Provide the (x, y) coordinate of the cell's center where the given text is located.  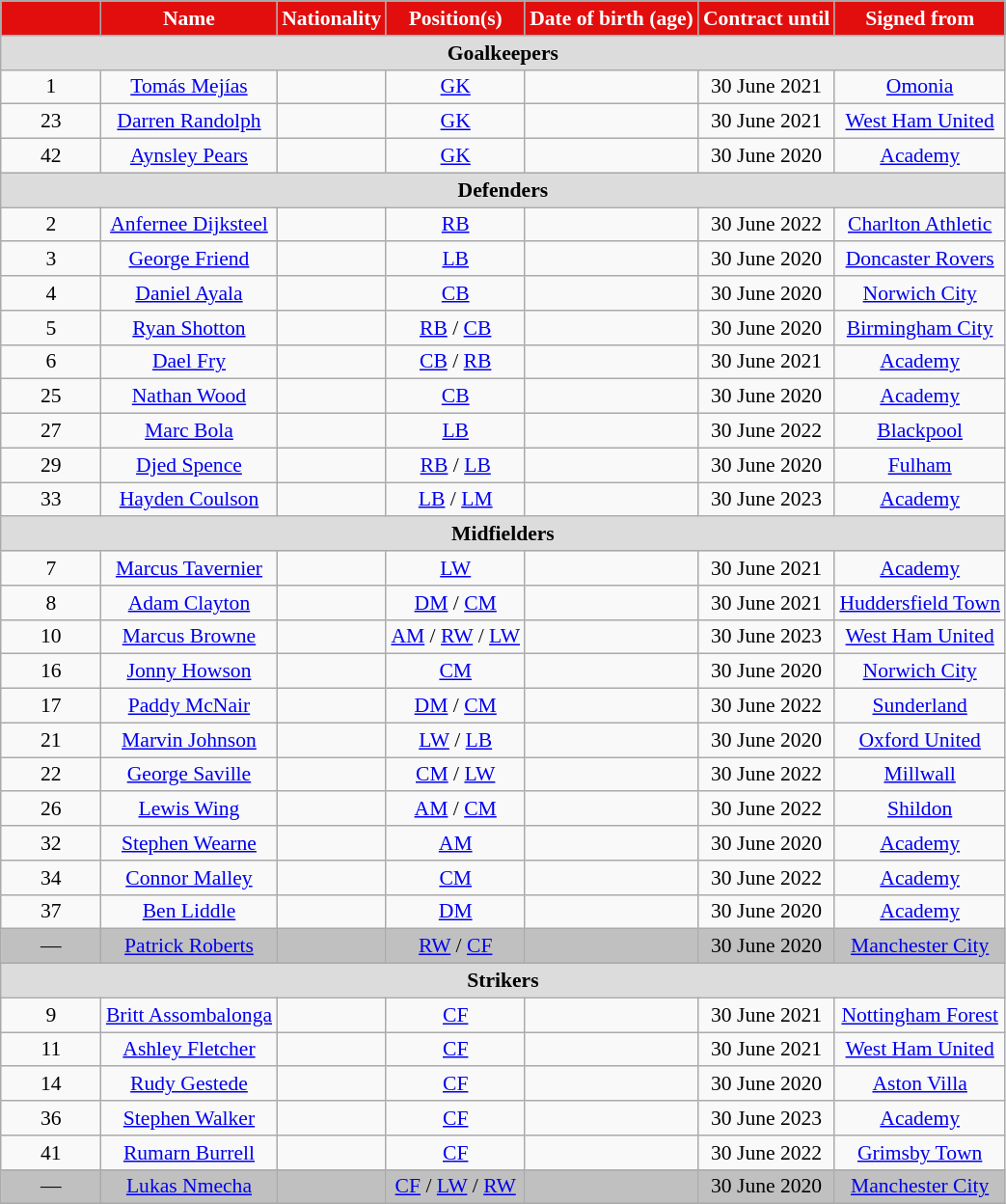
DM (455, 912)
Date of birth (age) (612, 18)
6 (51, 362)
RB / LB (455, 465)
RB / CB (455, 328)
Charlton Athletic (920, 225)
Rumarn Burrell (189, 1153)
34 (51, 878)
Rudy Gestede (189, 1084)
Anfernee Dijksteel (189, 225)
37 (51, 912)
7 (51, 568)
Goalkeepers (503, 53)
Aynsley Pears (189, 156)
Birmingham City (920, 328)
Nationality (332, 18)
CM / LW (455, 775)
27 (51, 431)
RB (455, 225)
8 (51, 603)
Britt Assombalonga (189, 1015)
Doncaster Rovers (920, 260)
AM / RW / LW (455, 637)
Omonia (920, 87)
Jonny Howson (189, 671)
Ben Liddle (189, 912)
26 (51, 809)
Patrick Roberts (189, 946)
Blackpool (920, 431)
George Saville (189, 775)
16 (51, 671)
22 (51, 775)
Dael Fry (189, 362)
Lewis Wing (189, 809)
Oxford United (920, 740)
11 (51, 1050)
Strikers (503, 981)
AM / CM (455, 809)
Marcus Browne (189, 637)
Marc Bola (189, 431)
25 (51, 397)
2 (51, 225)
RW / CF (455, 946)
Sunderland (920, 706)
Huddersfield Town (920, 603)
1 (51, 87)
LW (455, 568)
23 (51, 122)
Djed Spence (189, 465)
Aston Villa (920, 1084)
Name (189, 18)
Connor Malley (189, 878)
10 (51, 637)
Nottingham Forest (920, 1015)
Defenders (503, 190)
CB / RB (455, 362)
41 (51, 1153)
LW / LB (455, 740)
9 (51, 1015)
CF / LW / RW (455, 1187)
Marcus Tavernier (189, 568)
Daniel Ayala (189, 293)
42 (51, 156)
Tomás Mejías (189, 87)
Adam Clayton (189, 603)
36 (51, 1118)
AM (455, 843)
14 (51, 1084)
5 (51, 328)
Nathan Wood (189, 397)
4 (51, 293)
21 (51, 740)
Hayden Coulson (189, 500)
Marvin Johnson (189, 740)
33 (51, 500)
Midfielders (503, 534)
Fulham (920, 465)
Grimsby Town (920, 1153)
3 (51, 260)
Stephen Wearne (189, 843)
32 (51, 843)
Darren Randolph (189, 122)
LB / LM (455, 500)
Stephen Walker (189, 1118)
Millwall (920, 775)
Contract until (766, 18)
Signed from (920, 18)
Lukas Nmecha (189, 1187)
Paddy McNair (189, 706)
Ashley Fletcher (189, 1050)
29 (51, 465)
17 (51, 706)
George Friend (189, 260)
Shildon (920, 809)
Ryan Shotton (189, 328)
Position(s) (455, 18)
